Scan for the cell matching the given text and deliver its [x, y] coordinate at center. 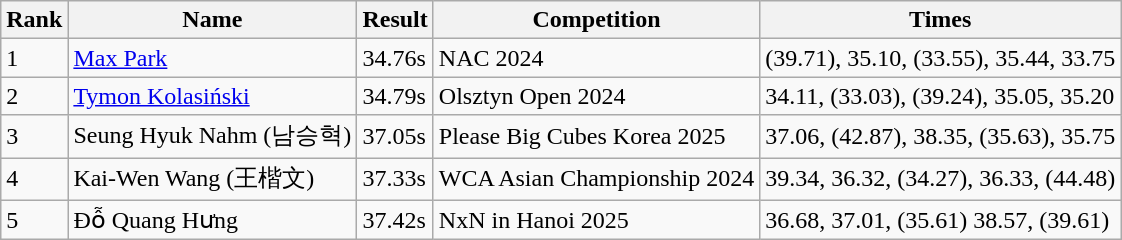
Competition [596, 20]
NAC 2024 [596, 58]
34.76s [395, 58]
4 [34, 180]
(39.71), 35.10, (33.55), 35.44, 33.75 [940, 58]
3 [34, 136]
Olsztyn Open 2024 [596, 96]
Please Big Cubes Korea 2025 [596, 136]
Times [940, 20]
37.05s [395, 136]
Rank [34, 20]
2 [34, 96]
Seung Hyuk Nahm (남승혁) [212, 136]
37.06, (42.87), 38.35, (35.63), 35.75 [940, 136]
5 [34, 220]
WCA Asian Championship 2024 [596, 180]
Name [212, 20]
Max Park [212, 58]
39.34, 36.32, (34.27), 36.33, (44.48) [940, 180]
37.42s [395, 220]
37.33s [395, 180]
Tymon Kolasiński [212, 96]
34.79s [395, 96]
Đỗ Quang Hưng [212, 220]
Kai-Wen Wang (王楷文) [212, 180]
34.11, (33.03), (39.24), 35.05, 35.20 [940, 96]
NxN in Hanoi 2025 [596, 220]
36.68, 37.01, (35.61) 38.57, (39.61) [940, 220]
1 [34, 58]
Result [395, 20]
